From the cell containing the given text, extract its center point as (X, Y) coordinate. 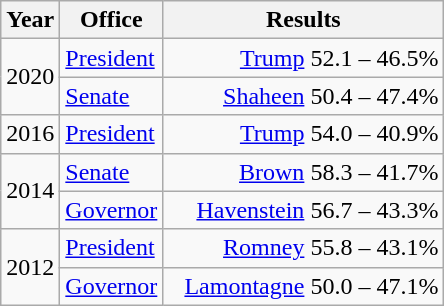
2020 (30, 77)
2014 (30, 191)
Lamontagne 50.0 – 47.1% (304, 286)
Shaheen 50.4 – 47.4% (304, 96)
Trump 54.0 – 40.9% (304, 134)
Office (112, 20)
Year (30, 20)
Trump 52.1 – 46.5% (304, 58)
Brown 58.3 – 41.7% (304, 172)
Havenstein 56.7 – 43.3% (304, 210)
Results (304, 20)
Romney 55.8 – 43.1% (304, 248)
2012 (30, 267)
2016 (30, 134)
